Pinpoint the cell where the given text exists, returning its [x, y] midpoint coordinate. 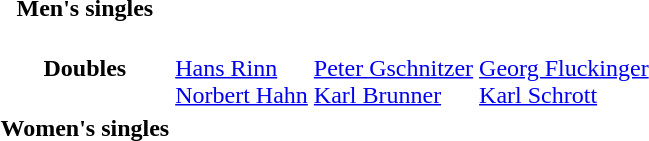
Hans RinnNorbert Hahn [242, 68]
Peter GschnitzerKarl Brunner [393, 68]
